Pinpoint the cell where the given text exists, returning its (x, y) midpoint coordinate. 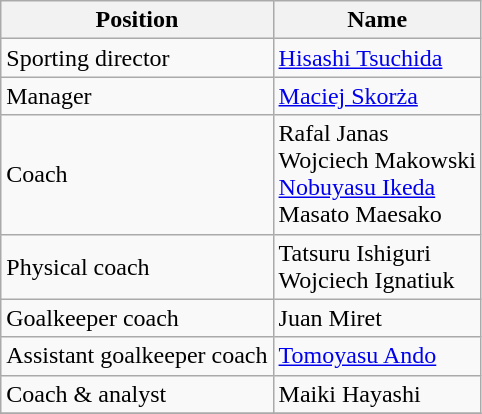
Physical coach (137, 266)
Maiki Hayashi (377, 394)
Hisashi Tsuchida (377, 58)
Juan Miret (377, 318)
Name (377, 20)
Coach (137, 174)
Coach & analyst (137, 394)
Position (137, 20)
Tomoyasu Ando (377, 356)
Rafal Janas Wojciech Makowski Nobuyasu Ikeda Masato Maesako (377, 174)
Goalkeeper coach (137, 318)
Tatsuru Ishiguri Wojciech Ignatiuk (377, 266)
Maciej Skorża (377, 96)
Sporting director (137, 58)
Assistant goalkeeper coach (137, 356)
Manager (137, 96)
